Pinpoint the cell where the given text exists, returning its [x, y] midpoint coordinate. 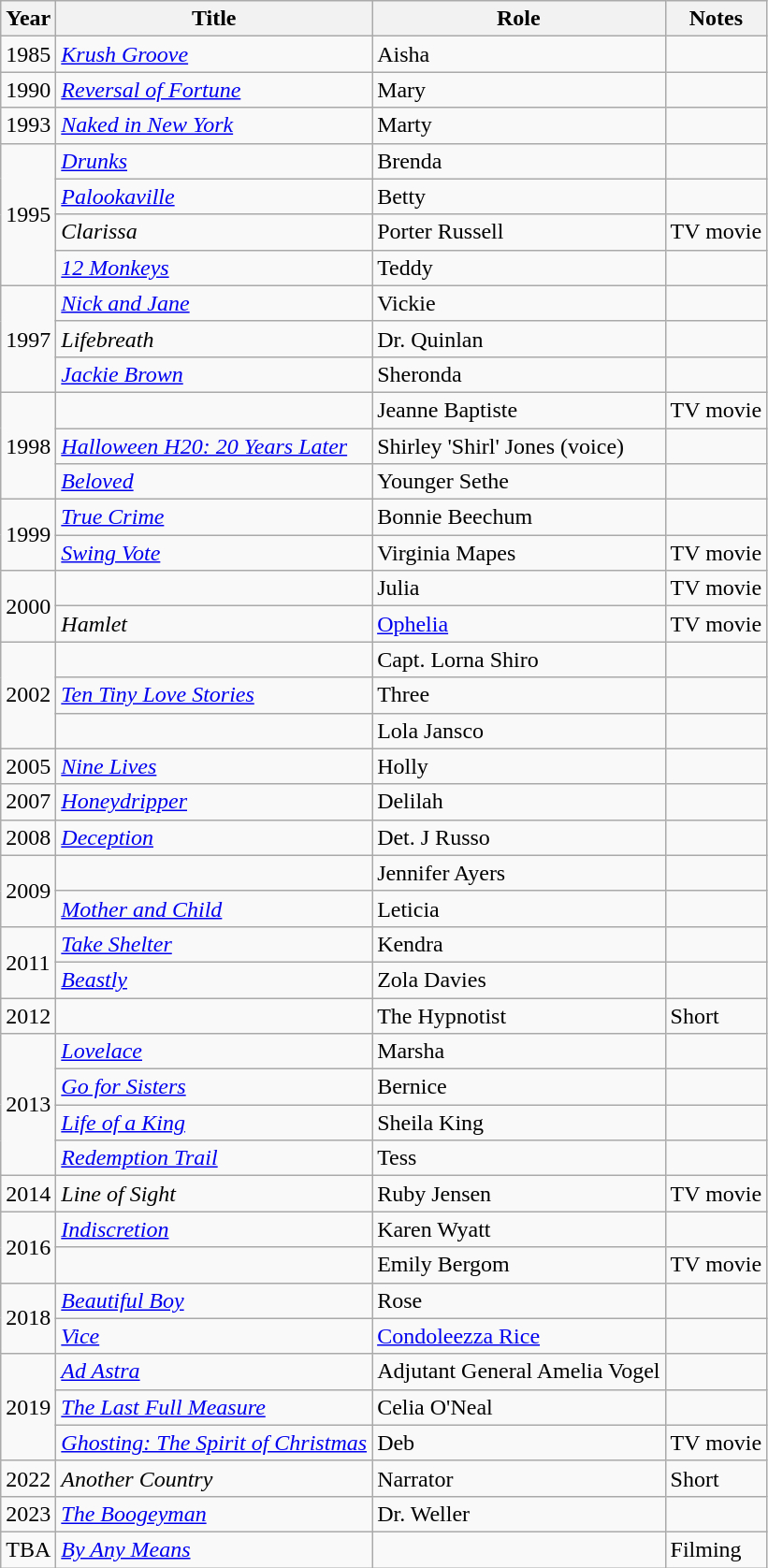
Honeydripper [214, 802]
Beloved [214, 482]
Rose [518, 1300]
Filming [717, 1549]
Ruby Jensen [518, 1194]
Jeanne Baptiste [518, 410]
2000 [28, 606]
Lola Jansco [518, 731]
Holly [518, 766]
Role [518, 19]
Marsha [518, 1052]
The Hypnotist [518, 1015]
Jackie Brown [214, 374]
1999 [28, 535]
2005 [28, 766]
Ad Astra [214, 1372]
2009 [28, 891]
1985 [28, 54]
Swing Vote [214, 553]
2014 [28, 1194]
Mother and Child [214, 908]
True Crime [214, 517]
Narrator [518, 1478]
Brenda [518, 161]
Beastly [214, 980]
Deb [518, 1443]
Condoleezza Rice [518, 1336]
Title [214, 19]
2023 [28, 1514]
Clarissa [214, 232]
Porter Russell [518, 232]
Shirley 'Shirl' Jones (voice) [518, 446]
2018 [28, 1318]
Karen Wyatt [518, 1229]
The Boogeyman [214, 1514]
Naked in New York [214, 125]
2022 [28, 1478]
The Last Full Measure [214, 1407]
Notes [717, 19]
2012 [28, 1015]
1998 [28, 445]
Krush Groove [214, 54]
Nine Lives [214, 766]
Marty [518, 125]
Go for Sisters [214, 1087]
2013 [28, 1105]
Delilah [518, 802]
TBA [28, 1549]
Lifebreath [214, 339]
Capt. Lorna Shiro [518, 660]
Halloween H20: 20 Years Later [214, 446]
Teddy [518, 268]
Take Shelter [214, 944]
Sheronda [518, 374]
2019 [28, 1407]
Kendra [518, 944]
2016 [28, 1247]
Jennifer Ayers [518, 873]
Julia [518, 588]
Younger Sethe [518, 482]
Dr. Quinlan [518, 339]
Indiscretion [214, 1229]
Redemption Trail [214, 1158]
1995 [28, 214]
Lovelace [214, 1052]
Line of Sight [214, 1194]
Sheila King [518, 1123]
12 Monkeys [214, 268]
Virginia Mapes [518, 553]
Betty [518, 196]
Leticia [518, 908]
Palookaville [214, 196]
Bonnie Beechum [518, 517]
Dr. Weller [518, 1514]
Ghosting: The Spirit of Christmas [214, 1443]
Reversal of Fortune [214, 90]
Drunks [214, 161]
Mary [518, 90]
1990 [28, 90]
2002 [28, 695]
Vice [214, 1336]
Three [518, 695]
Adjutant General Amelia Vogel [518, 1372]
1997 [28, 339]
Hamlet [214, 624]
Year [28, 19]
2007 [28, 802]
1993 [28, 125]
Det. J Russo [518, 837]
Vickie [518, 303]
Another Country [214, 1478]
Ophelia [518, 624]
Beautiful Boy [214, 1300]
Deception [214, 837]
Celia O'Neal [518, 1407]
2011 [28, 962]
2008 [28, 837]
By Any Means [214, 1549]
Zola Davies [518, 980]
Emily Bergom [518, 1265]
Ten Tiny Love Stories [214, 695]
Aisha [518, 54]
Nick and Jane [214, 303]
Life of a King [214, 1123]
Bernice [518, 1087]
Tess [518, 1158]
